Pinpoint the cell where the given text exists, returning its (x, y) midpoint coordinate. 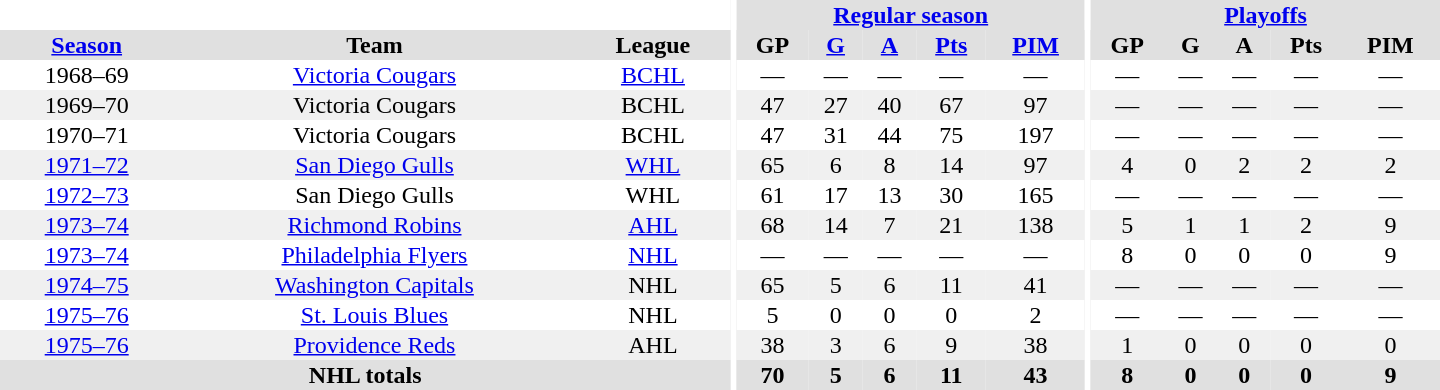
St. Louis Blues (374, 315)
197 (1036, 135)
Philadelphia Flyers (374, 255)
1969–70 (86, 105)
31 (836, 135)
Playoffs (1266, 15)
27 (836, 105)
4 (1127, 165)
68 (772, 225)
41 (1036, 285)
21 (951, 225)
League (654, 45)
1972–73 (86, 195)
3 (836, 345)
Regular season (910, 15)
1974–75 (86, 285)
Team (374, 45)
1968–69 (86, 75)
Providence Reds (374, 345)
67 (951, 105)
Season (86, 45)
1970–71 (86, 135)
70 (772, 375)
138 (1036, 225)
Washington Capitals (374, 285)
75 (951, 135)
17 (836, 195)
Richmond Robins (374, 225)
44 (890, 135)
61 (772, 195)
43 (1036, 375)
40 (890, 105)
13 (890, 195)
165 (1036, 195)
NHL totals (365, 375)
1971–72 (86, 165)
30 (951, 195)
7 (890, 225)
